Output the (X, Y) coordinate of the center of the cell containing the given text.  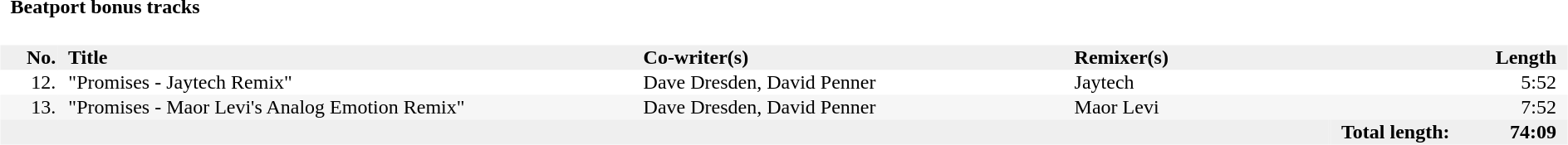
5:52 (1475, 82)
Length (1475, 57)
Remixer(s) (1227, 57)
Co-writer(s) (857, 57)
Jaytech (1227, 82)
Total length: (1409, 132)
"Promises - Maor Levi's Analog Emotion Remix" (350, 107)
No. (28, 57)
Title (350, 57)
74:09 (1528, 132)
12. (28, 82)
7:52 (1475, 107)
"Promises - Jaytech Remix" (350, 82)
13. (28, 107)
Maor Levi (1227, 107)
